Detect which cell encompasses the target text, then output its (x, y) center coordinate. 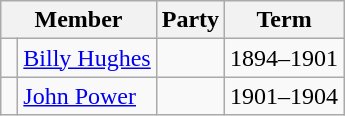
1894–1901 (284, 58)
Billy Hughes (87, 58)
John Power (87, 96)
Party (190, 20)
Member (78, 20)
1901–1904 (284, 96)
Term (284, 20)
